Search for the cell housing the specified text and yield its [x, y] center coordinate. 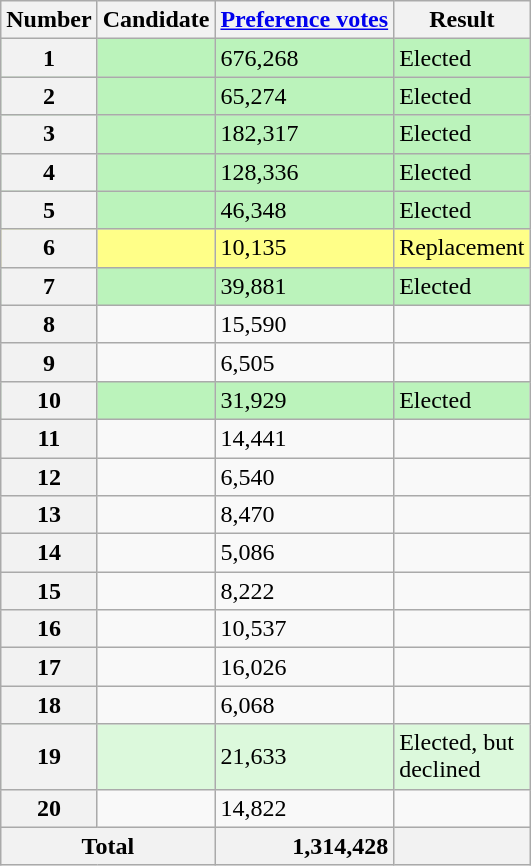
46,348 [304, 210]
14,822 [304, 808]
1 [49, 58]
20 [49, 808]
6,068 [304, 705]
Preference votes [304, 20]
65,274 [304, 96]
16 [49, 629]
Result [462, 20]
Replacement [462, 248]
Total [108, 846]
Number [49, 20]
14,441 [304, 438]
8,470 [304, 515]
15,590 [304, 324]
3 [49, 134]
9 [49, 362]
18 [49, 705]
Candidate [156, 20]
5,086 [304, 553]
5 [49, 210]
11 [49, 438]
13 [49, 515]
2 [49, 96]
15 [49, 591]
4 [49, 172]
6,505 [304, 362]
21,633 [304, 756]
182,317 [304, 134]
17 [49, 667]
39,881 [304, 286]
Elected, butdeclined [462, 756]
676,268 [304, 58]
31,929 [304, 400]
10 [49, 400]
6,540 [304, 477]
16,026 [304, 667]
14 [49, 553]
19 [49, 756]
8 [49, 324]
10,537 [304, 629]
8,222 [304, 591]
6 [49, 248]
7 [49, 286]
128,336 [304, 172]
12 [49, 477]
10,135 [304, 248]
1,314,428 [304, 846]
